Pinpoint the cell where the given text exists, returning its [x, y] midpoint coordinate. 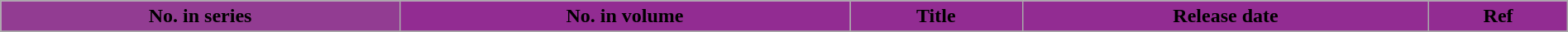
Ref [1499, 16]
Release date [1226, 16]
Title [936, 16]
No. in volume [624, 16]
No. in series [200, 16]
